Pinpoint the cell where the given text exists, returning its [x, y] midpoint coordinate. 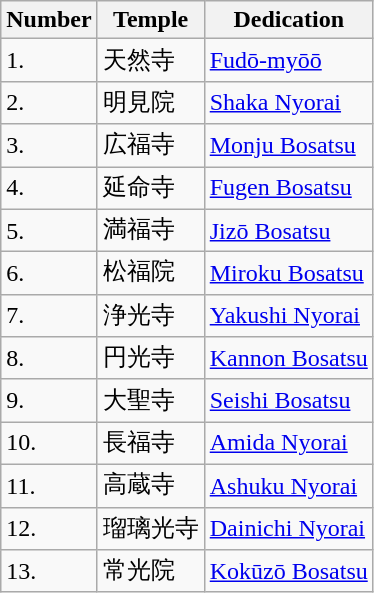
松福院 [150, 274]
瑠璃光寺 [150, 528]
延命寺 [150, 188]
13. [49, 572]
満福寺 [150, 230]
11. [49, 486]
Monju Bosatsu [288, 146]
Dedication [288, 20]
明見院 [150, 102]
高蔵寺 [150, 486]
Dainichi Nyorai [288, 528]
広福寺 [150, 146]
Number [49, 20]
Fugen Bosatsu [288, 188]
1. [49, 60]
12. [49, 528]
長福寺 [150, 444]
10. [49, 444]
浄光寺 [150, 316]
円光寺 [150, 358]
3. [49, 146]
6. [49, 274]
9. [49, 400]
Temple [150, 20]
7. [49, 316]
8. [49, 358]
Amida Nyorai [288, 444]
Shaka Nyorai [288, 102]
Miroku Bosatsu [288, 274]
Jizō Bosatsu [288, 230]
Seishi Bosatsu [288, 400]
常光院 [150, 572]
Kannon Bosatsu [288, 358]
5. [49, 230]
Yakushi Nyorai [288, 316]
Ashuku Nyorai [288, 486]
大聖寺 [150, 400]
4. [49, 188]
Fudō-myōō [288, 60]
2. [49, 102]
Kokūzō Bosatsu [288, 572]
天然寺 [150, 60]
